Identify which cell holds the provided text, then report its [X, Y] central coordinate. 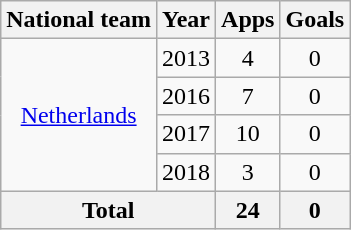
2018 [186, 172]
24 [248, 210]
Netherlands [79, 115]
Goals [315, 20]
Total [108, 210]
Apps [248, 20]
National team [79, 20]
Year [186, 20]
2017 [186, 134]
3 [248, 172]
2013 [186, 58]
2016 [186, 96]
10 [248, 134]
7 [248, 96]
4 [248, 58]
